Locate the cell with the specified text and output its (X, Y) center coordinate. 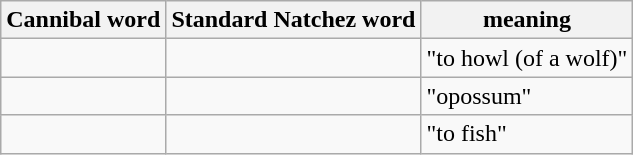
meaning (527, 20)
Standard Natchez word (294, 20)
"to fish" (527, 134)
"opossum" (527, 96)
Cannibal word (84, 20)
"to howl (of a wolf)" (527, 58)
